Identify which cell holds the provided text, then report its [X, Y] central coordinate. 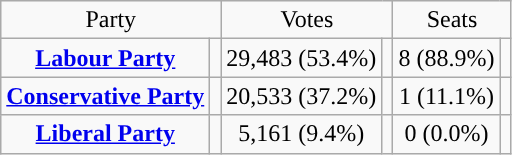
Party [111, 20]
Liberal Party [106, 134]
Conservative Party [106, 96]
8 (88.9%) [446, 58]
20,533 (37.2%) [302, 96]
1 (11.1%) [446, 96]
5,161 (9.4%) [302, 134]
29,483 (53.4%) [302, 58]
0 (0.0%) [446, 134]
Votes [307, 20]
Seats [452, 20]
Labour Party [106, 58]
